Detect which cell encompasses the target text, then output its [X, Y] center coordinate. 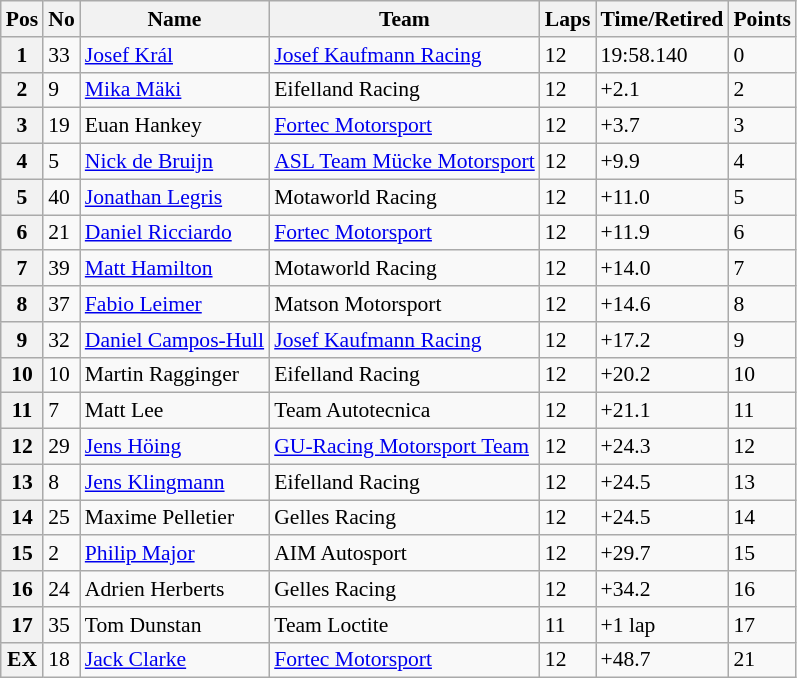
Tom Dunstan [174, 625]
+11.9 [662, 233]
Matt Hamilton [174, 269]
AIM Autosport [404, 554]
+3.7 [662, 126]
Team Autotecnica [404, 411]
+20.2 [662, 375]
+11.0 [662, 197]
Time/Retired [662, 19]
Martin Ragginger [174, 375]
Daniel Ricciardo [174, 233]
39 [62, 269]
Maxime Pelletier [174, 518]
24 [62, 589]
Team [404, 19]
+24.3 [662, 447]
32 [62, 340]
19 [62, 126]
+17.2 [662, 340]
+9.9 [662, 162]
+34.2 [662, 589]
Philip Major [174, 554]
EX [22, 660]
+21.1 [662, 411]
29 [62, 447]
33 [62, 55]
Jack Clarke [174, 660]
No [62, 19]
Pos [22, 19]
Team Loctite [404, 625]
Jens Klingmann [174, 482]
18 [62, 660]
+29.7 [662, 554]
Mika Mäki [174, 90]
Points [762, 19]
+1 lap [662, 625]
Matson Motorsport [404, 304]
Nick de Bruijn [174, 162]
+14.0 [662, 269]
37 [62, 304]
Matt Lee [174, 411]
Name [174, 19]
Adrien Herberts [174, 589]
+14.6 [662, 304]
+48.7 [662, 660]
ASL Team Mücke Motorsport [404, 162]
Josef Král [174, 55]
Jens Höing [174, 447]
0 [762, 55]
25 [62, 518]
Jonathan Legris [174, 197]
Fabio Leimer [174, 304]
19:58.140 [662, 55]
+2.1 [662, 90]
1 [22, 55]
GU-Racing Motorsport Team [404, 447]
Laps [568, 19]
40 [62, 197]
35 [62, 625]
Daniel Campos-Hull [174, 340]
Euan Hankey [174, 126]
